For the text-containing cell, return its midpoint in [X, Y] coordinate format. 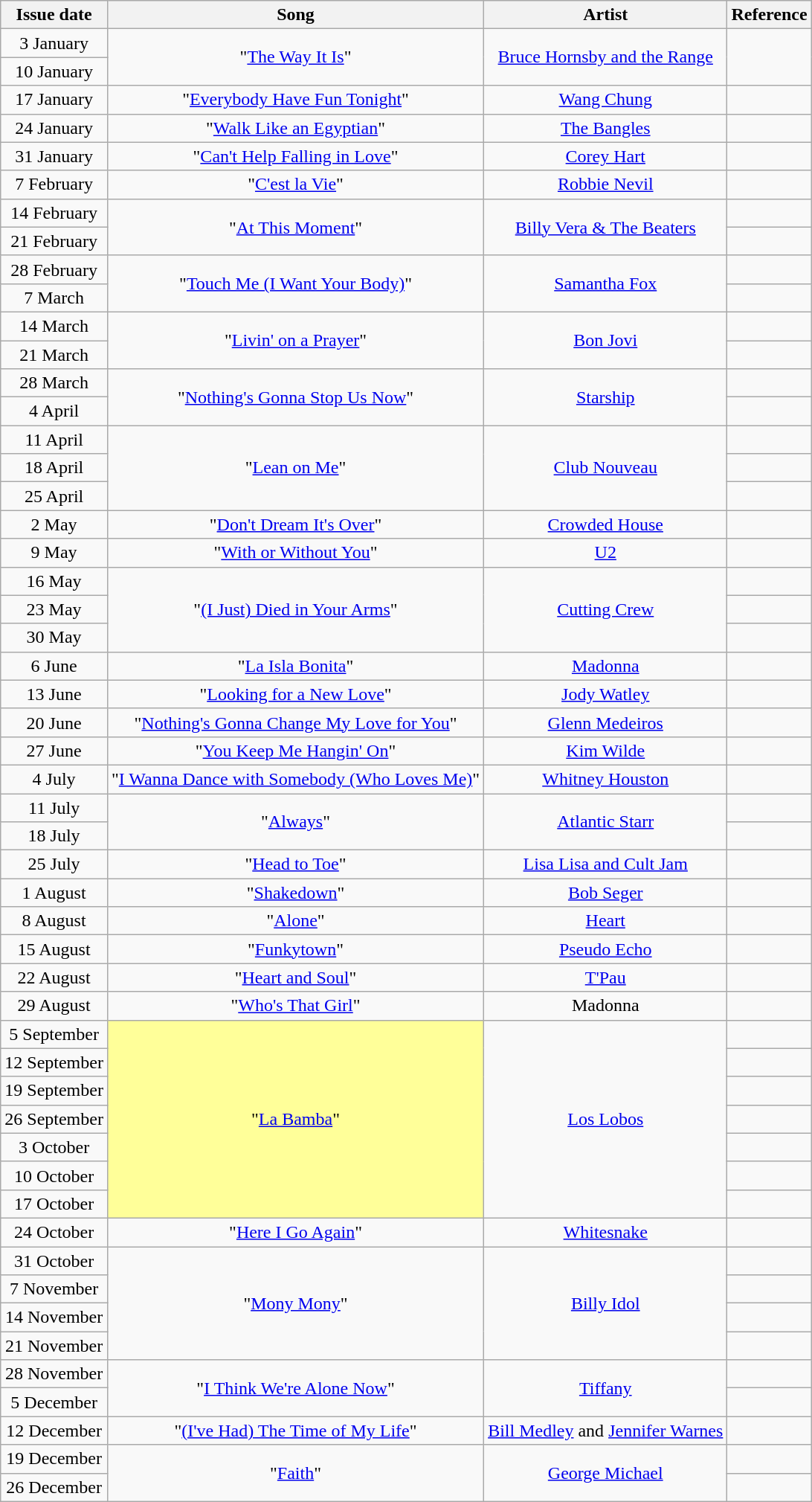
23 May [54, 609]
27 June [54, 751]
Pseudo Echo [605, 949]
30 May [54, 638]
Samantha Fox [605, 283]
Crowded House [605, 524]
"Lean on Me" [295, 468]
18 April [54, 468]
22 August [54, 978]
"C'est la Vie" [295, 184]
Song [295, 15]
5 December [54, 1402]
26 September [54, 1119]
"Touch Me (I Want Your Body)" [295, 283]
14 February [54, 213]
25 July [54, 864]
9 May [54, 553]
10 October [54, 1175]
"Funkytown" [295, 949]
Whitesnake [605, 1232]
19 September [54, 1091]
"La Bamba" [295, 1119]
"The Way It Is" [295, 57]
"Alone" [295, 921]
1 August [54, 893]
6 June [54, 666]
7 February [54, 184]
31 January [54, 156]
Cutting Crew [605, 609]
"La Isla Bonita" [295, 666]
Robbie Nevil [605, 184]
"With or Without You" [295, 553]
"Walk Like an Egyptian" [295, 128]
"Here I Go Again" [295, 1232]
29 August [54, 1006]
Tiffany [605, 1388]
13 June [54, 694]
Wang Chung [605, 100]
11 April [54, 440]
14 March [54, 326]
Heart [605, 921]
Reference [769, 15]
"Livin' on a Prayer" [295, 340]
5 September [54, 1034]
"Can't Help Falling in Love" [295, 156]
11 July [54, 807]
Bob Seger [605, 893]
"I Think We're Alone Now" [295, 1388]
28 March [54, 383]
31 October [54, 1261]
Billy Vera & The Beaters [605, 227]
"Don't Dream It's Over" [295, 524]
U2 [605, 553]
"Looking for a New Love" [295, 694]
"Nothing's Gonna Stop Us Now" [295, 397]
"Head to Toe" [295, 864]
24 January [54, 128]
Atlantic Starr [605, 821]
28 November [54, 1374]
4 July [54, 779]
The Bangles [605, 128]
Whitney Houston [605, 779]
"I Wanna Dance with Somebody (Who Loves Me)" [295, 779]
16 May [54, 581]
21 November [54, 1346]
Glenn Medeiros [605, 722]
T'Pau [605, 978]
2 May [54, 524]
17 October [54, 1204]
15 August [54, 949]
26 December [54, 1487]
George Michael [605, 1473]
Kim Wilde [605, 751]
"Everybody Have Fun Tonight" [295, 100]
21 February [54, 241]
Starship [605, 397]
19 December [54, 1459]
"Shakedown" [295, 893]
28 February [54, 269]
Bruce Hornsby and the Range [605, 57]
3 January [54, 43]
"At This Moment" [295, 227]
10 January [54, 71]
Artist [605, 15]
7 November [54, 1289]
"You Keep Me Hangin' On" [295, 751]
"Always" [295, 821]
7 March [54, 298]
3 October [54, 1147]
"Who's That Girl" [295, 1006]
Bon Jovi [605, 340]
20 June [54, 722]
Bill Medley and Jennifer Warnes [605, 1431]
"(I've Had) The Time of My Life" [295, 1431]
Los Lobos [605, 1119]
12 September [54, 1062]
24 October [54, 1232]
Lisa Lisa and Cult Jam [605, 864]
4 April [54, 411]
17 January [54, 100]
"(I Just) Died in Your Arms" [295, 609]
18 July [54, 836]
Corey Hart [605, 156]
"Nothing's Gonna Change My Love for You" [295, 722]
Jody Watley [605, 694]
12 December [54, 1431]
14 November [54, 1318]
"Mony Mony" [295, 1303]
Issue date [54, 15]
25 April [54, 496]
"Heart and Soul" [295, 978]
8 August [54, 921]
21 March [54, 355]
"Faith" [295, 1473]
Club Nouveau [605, 468]
Billy Idol [605, 1303]
